Extract the [x, y] coordinate from the center of the cell holding the provided text.  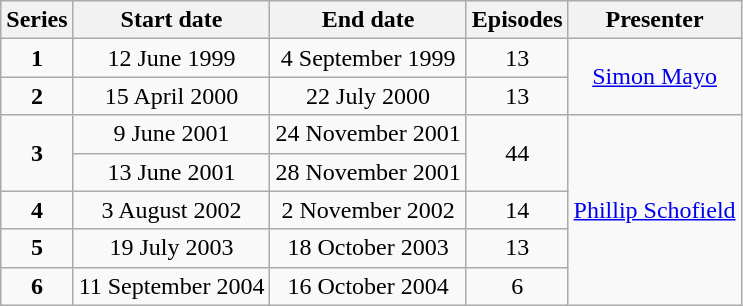
18 October 2003 [368, 248]
24 November 2001 [368, 134]
16 October 2004 [368, 286]
28 November 2001 [368, 172]
5 [37, 248]
1 [37, 58]
4 [37, 210]
19 July 2003 [172, 248]
Series [37, 20]
13 June 2001 [172, 172]
3 [37, 153]
End date [368, 20]
3 August 2002 [172, 210]
11 September 2004 [172, 286]
12 June 1999 [172, 58]
2 November 2002 [368, 210]
14 [517, 210]
44 [517, 153]
2 [37, 96]
Presenter [654, 20]
22 July 2000 [368, 96]
4 September 1999 [368, 58]
Episodes [517, 20]
9 June 2001 [172, 134]
Start date [172, 20]
Simon Mayo [654, 77]
Phillip Schofield [654, 210]
15 April 2000 [172, 96]
